Provide the (x, y) coordinate of the cell's center where the given text is located.  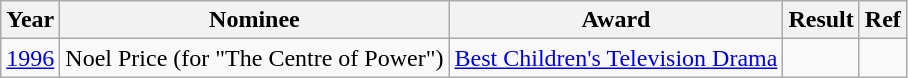
Result (821, 20)
Noel Price (for "The Centre of Power") (254, 58)
Best Children's Television Drama (616, 58)
Year (30, 20)
Award (616, 20)
Nominee (254, 20)
Ref (882, 20)
1996 (30, 58)
